For the text-containing cell, return its midpoint in [X, Y] coordinate format. 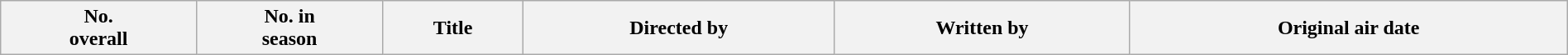
No.overall [99, 28]
Title [453, 28]
No. inseason [289, 28]
Directed by [678, 28]
Written by [982, 28]
Original air date [1348, 28]
